Output the [x, y] coordinate of the center of the cell containing the given text.  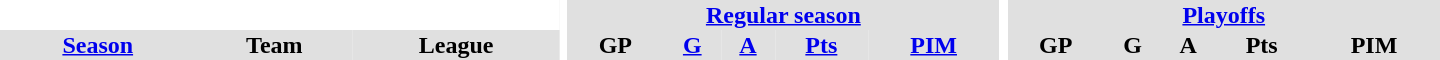
League [456, 45]
Season [98, 45]
Playoffs [1224, 15]
Regular season [783, 15]
Team [274, 45]
